Scan for the cell matching the given text and deliver its (X, Y) coordinate at center. 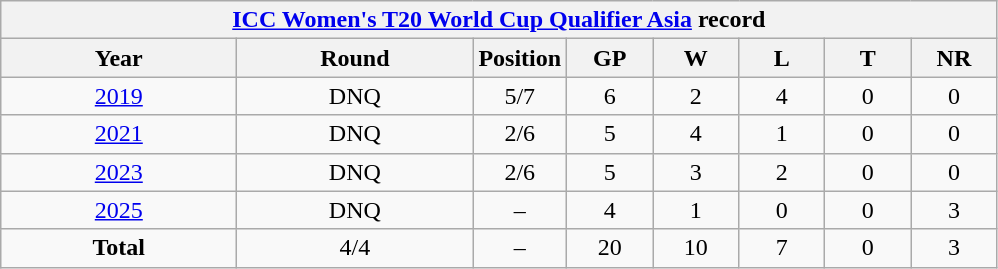
10 (696, 248)
Round (355, 58)
2023 (119, 172)
2019 (119, 96)
6 (610, 96)
2021 (119, 134)
4/4 (355, 248)
GP (610, 58)
5/7 (520, 96)
T (868, 58)
7 (782, 248)
ICC Women's T20 World Cup Qualifier Asia record (499, 20)
Total (119, 248)
20 (610, 248)
L (782, 58)
2025 (119, 210)
NR (954, 58)
W (696, 58)
Year (119, 58)
Position (520, 58)
